Determine the (X, Y) coordinate at the center of the cell enclosing the given text.  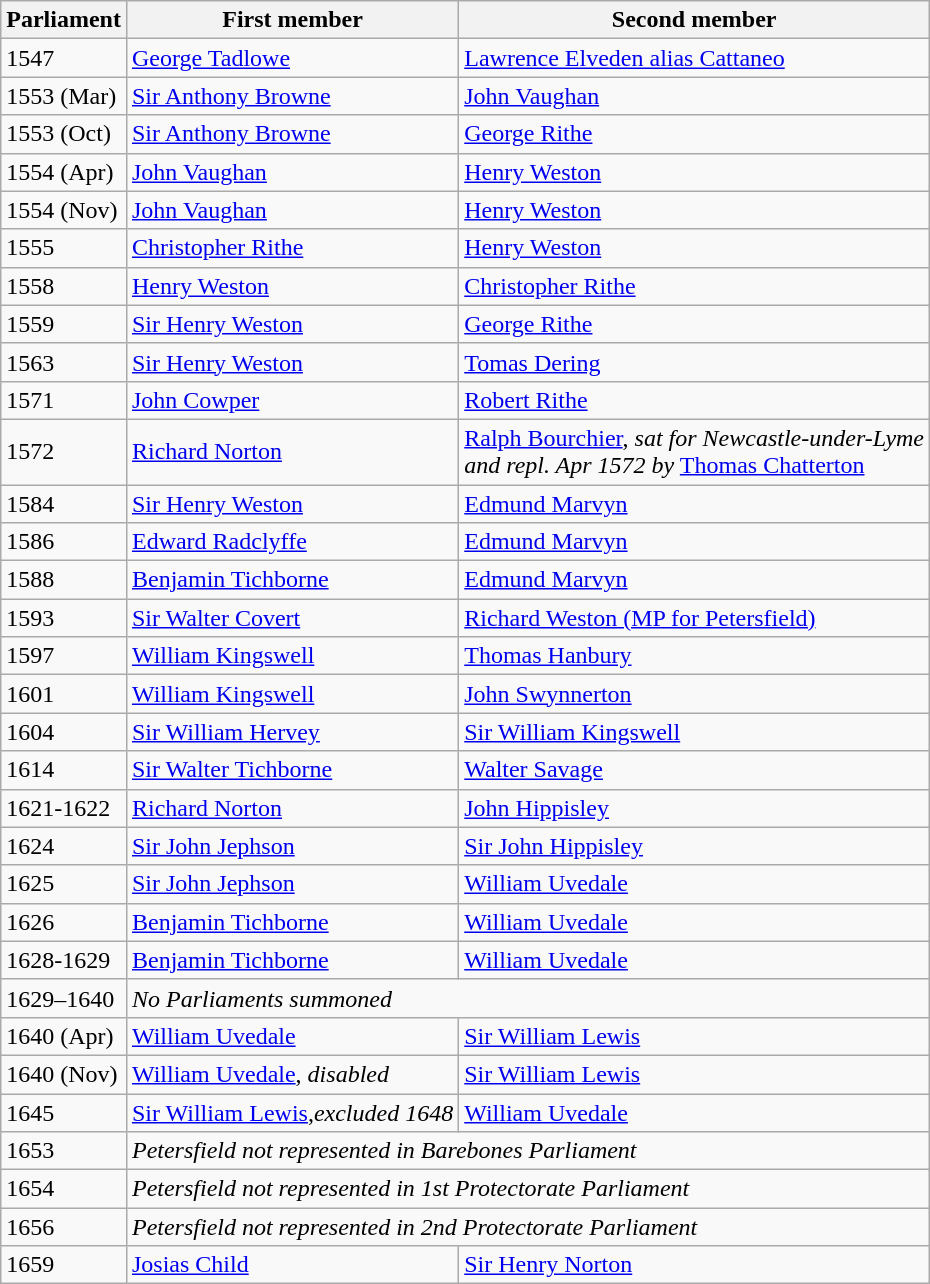
1656 (64, 1227)
1628-1629 (64, 960)
1624 (64, 846)
1626 (64, 922)
Ralph Bourchier, sat for Newcastle-under-Lyme and repl. Apr 1572 by Thomas Chatterton (694, 452)
1554 (Nov) (64, 210)
1547 (64, 58)
1659 (64, 1265)
Tomas Dering (694, 362)
Petersfield not represented in 2nd Protectorate Parliament (528, 1227)
1645 (64, 1113)
1588 (64, 580)
1629–1640 (64, 998)
Sir Henry Norton (694, 1265)
Thomas Hanbury (694, 656)
No Parliaments summoned (528, 998)
1584 (64, 503)
First member (292, 20)
Petersfield not represented in 1st Protectorate Parliament (528, 1189)
1604 (64, 732)
Walter Savage (694, 770)
William Uvedale, disabled (292, 1074)
1586 (64, 542)
John Hippisley (694, 808)
Second member (694, 20)
Petersfield not represented in Barebones Parliament (528, 1151)
1597 (64, 656)
1593 (64, 618)
1554 (Apr) (64, 172)
1653 (64, 1151)
Parliament (64, 20)
1559 (64, 324)
Richard Weston (MP for Petersfield) (694, 618)
1563 (64, 362)
1621-1622 (64, 808)
1555 (64, 248)
1553 (Oct) (64, 134)
1601 (64, 694)
1614 (64, 770)
Sir William Lewis,excluded 1648 (292, 1113)
John Cowper (292, 400)
Sir Walter Tichborne (292, 770)
Sir Walter Covert (292, 618)
1640 (Apr) (64, 1036)
Lawrence Elveden alias Cattaneo (694, 58)
Robert Rithe (694, 400)
Josias Child (292, 1265)
1625 (64, 884)
John Swynnerton (694, 694)
George Tadlowe (292, 58)
1572 (64, 452)
1640 (Nov) (64, 1074)
Sir William Kingswell (694, 732)
1553 (Mar) (64, 96)
1654 (64, 1189)
Sir John Hippisley (694, 846)
Edward Radclyffe (292, 542)
1558 (64, 286)
Sir William Hervey (292, 732)
1571 (64, 400)
